For the text-containing cell, return its midpoint in [X, Y] coordinate format. 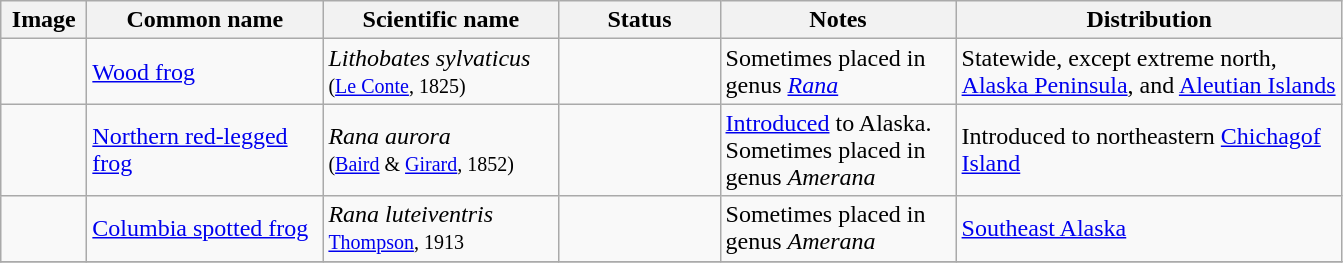
Notes [838, 20]
Image [44, 20]
Rana luteiventrisThompson, 1913 [441, 228]
Rana aurora(Baird & Girard, 1852) [441, 150]
Status [640, 20]
Lithobates sylvaticus(Le Conte, 1825) [441, 72]
Scientific name [441, 20]
Common name [205, 20]
Columbia spotted frog [205, 228]
Northern red-legged frog [205, 150]
Southeast Alaska [1149, 228]
Sometimes placed in genus Rana [838, 72]
Statewide, except extreme north, Alaska Peninsula, and Aleutian Islands [1149, 72]
Distribution [1149, 20]
Sometimes placed in genus Amerana [838, 228]
Wood frog [205, 72]
Introduced to Alaska. Sometimes placed in genus Amerana [838, 150]
Introduced to northeastern Chichagof Island [1149, 150]
